Capture the cell that displays the provided text and extract its [x, y] central coordinate. 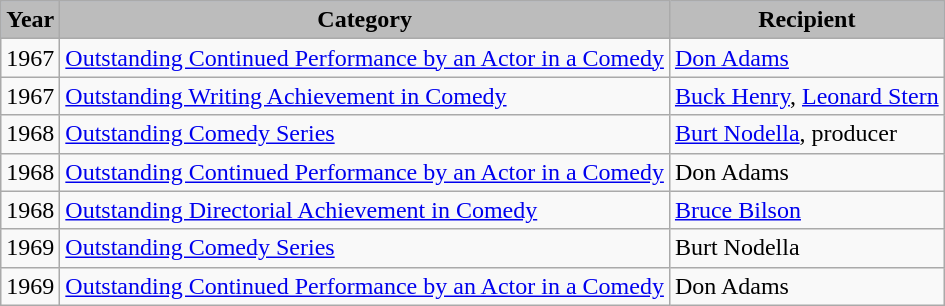
Year [30, 20]
Buck Henry, Leonard Stern [806, 96]
Outstanding Writing Achievement in Comedy [365, 96]
Burt Nodella, producer [806, 134]
Bruce Bilson [806, 210]
Category [365, 20]
Recipient [806, 20]
Burt Nodella [806, 248]
Outstanding Directorial Achievement in Comedy [365, 210]
